Search for the cell housing the specified text and yield its (x, y) center coordinate. 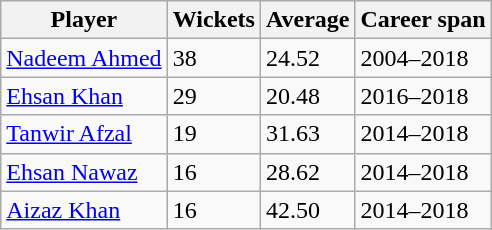
38 (214, 58)
Nadeem Ahmed (84, 58)
42.50 (308, 210)
2016–2018 (423, 96)
29 (214, 96)
Wickets (214, 20)
20.48 (308, 96)
Career span (423, 20)
Aizaz Khan (84, 210)
Ehsan Khan (84, 96)
Tanwir Afzal (84, 134)
2004–2018 (423, 58)
31.63 (308, 134)
28.62 (308, 172)
Average (308, 20)
Ehsan Nawaz (84, 172)
24.52 (308, 58)
19 (214, 134)
Player (84, 20)
